Scan for the cell matching the given text and deliver its (X, Y) coordinate at center. 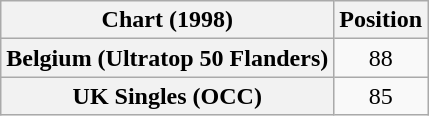
85 (381, 96)
Belgium (Ultratop 50 Flanders) (168, 58)
Chart (1998) (168, 20)
88 (381, 58)
UK Singles (OCC) (168, 96)
Position (381, 20)
